Find where the given text appears and provide that cell's center as [x, y] coordinate. 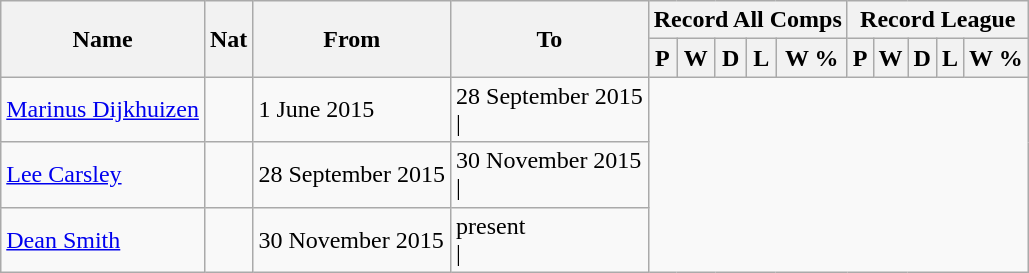
Record League [938, 20]
1 June 2015 [352, 110]
28 September 2015| [550, 110]
30 November 2015 [352, 240]
30 November 2015| [550, 174]
present| [550, 240]
28 September 2015 [352, 174]
To [550, 39]
Name [103, 39]
Nat [228, 39]
From [352, 39]
Record All Comps [748, 20]
Dean Smith [103, 240]
Lee Carsley [103, 174]
Marinus Dijkhuizen [103, 110]
